Find where the given text appears and provide that cell's center as (X, Y) coordinate. 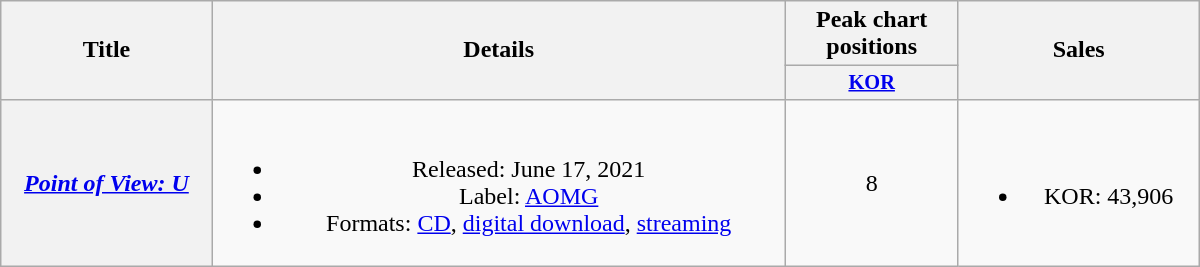
Released: June 17, 2021Label: AOMGFormats: CD, digital download, streaming (498, 182)
Point of View: U (106, 182)
Sales (1078, 50)
Title (106, 50)
8 (872, 182)
Peak chartpositions (872, 34)
KOR (872, 83)
Details (498, 50)
KOR: 43,906 (1078, 182)
